Search for the cell housing the specified text and yield its [X, Y] center coordinate. 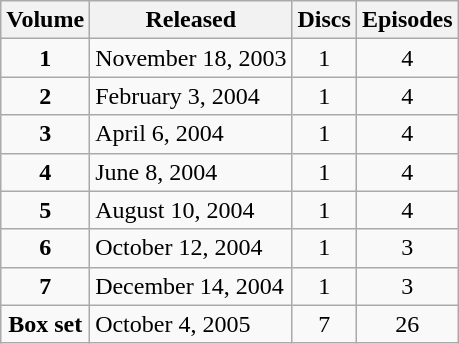
December 14, 2004 [191, 286]
Box set [46, 324]
April 6, 2004 [191, 134]
October 4, 2005 [191, 324]
November 18, 2003 [191, 58]
2 [46, 96]
5 [46, 210]
Volume [46, 20]
26 [407, 324]
Released [191, 20]
June 8, 2004 [191, 172]
August 10, 2004 [191, 210]
Episodes [407, 20]
6 [46, 248]
February 3, 2004 [191, 96]
Discs [324, 20]
October 12, 2004 [191, 248]
